Determine the (X, Y) coordinate at the center of the cell enclosing the given text.  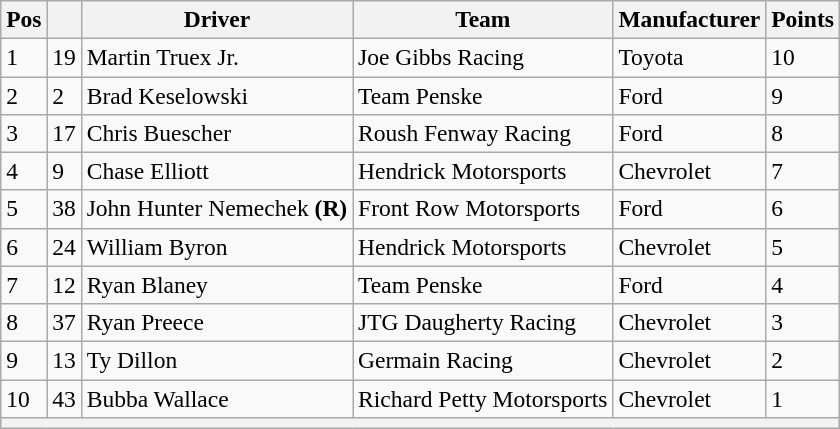
38 (64, 209)
Team (483, 19)
Driver (216, 19)
13 (64, 360)
Germain Racing (483, 360)
Chris Buescher (216, 133)
Manufacturer (690, 19)
17 (64, 133)
Toyota (690, 57)
Points (803, 19)
12 (64, 285)
John Hunter Nemechek (R) (216, 209)
24 (64, 247)
Pos (24, 19)
Ryan Preece (216, 322)
William Byron (216, 247)
Roush Fenway Racing (483, 133)
Joe Gibbs Racing (483, 57)
Chase Elliott (216, 171)
37 (64, 322)
Martin Truex Jr. (216, 57)
Ryan Blaney (216, 285)
JTG Daugherty Racing (483, 322)
Front Row Motorsports (483, 209)
Brad Keselowski (216, 95)
43 (64, 398)
Bubba Wallace (216, 398)
Ty Dillon (216, 360)
19 (64, 57)
Richard Petty Motorsports (483, 398)
